Output the (X, Y) coordinate of the center of the cell containing the given text.  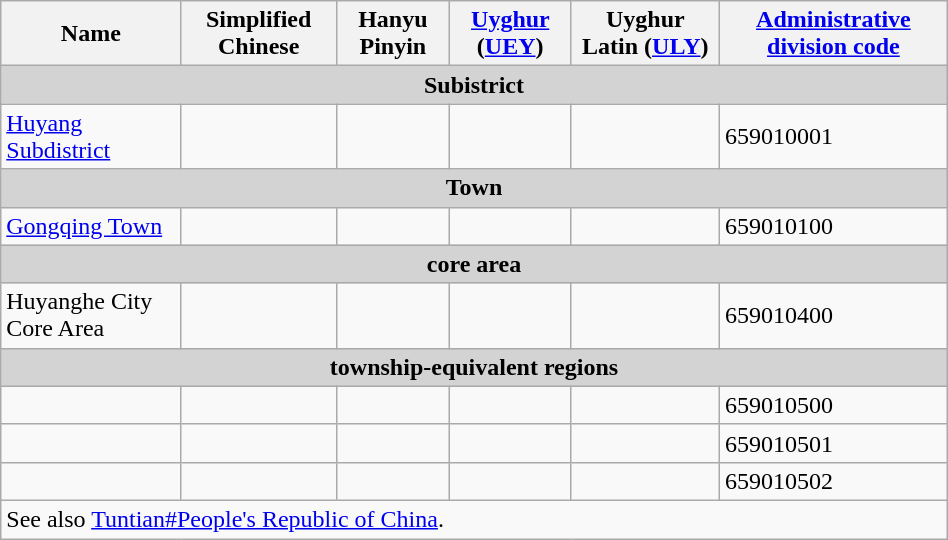
Hanyu Pinyin (392, 34)
659010001 (834, 136)
659010502 (834, 481)
Administrative division code (834, 34)
Uyghur Latin (ULY) (645, 34)
Simplified Chinese (258, 34)
659010501 (834, 443)
township-equivalent regions (474, 367)
Name (91, 34)
659010100 (834, 226)
659010500 (834, 405)
Gongqing Town (91, 226)
core area (474, 264)
659010400 (834, 316)
Huyanghe City Core Area (91, 316)
Huyang Subdistrict (91, 136)
Town (474, 188)
Subistrict (474, 85)
See also Tuntian#People's Republic of China. (474, 519)
Uyghur (UEY) (510, 34)
